Identify which cell holds the provided text, then report its [X, Y] central coordinate. 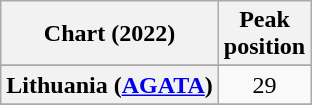
29 [264, 85]
Chart (2022) [110, 34]
Peakposition [264, 34]
Lithuania (AGATA) [110, 85]
